Return the [x, y] coordinate for the center point of the cell that contains the specified text.  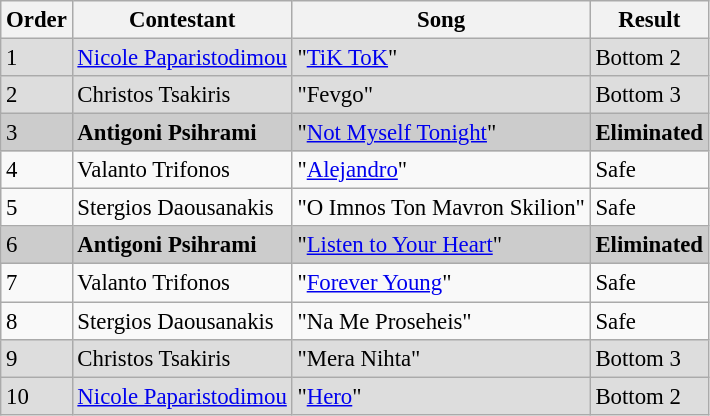
"Hero" [441, 396]
6 [36, 245]
9 [36, 358]
Result [649, 20]
8 [36, 321]
1 [36, 58]
"Alejandro" [441, 170]
"Listen to Your Heart" [441, 245]
Song [441, 20]
"Forever Young" [441, 283]
7 [36, 283]
4 [36, 170]
5 [36, 208]
"O Imnos Ton Mavron Skilion" [441, 208]
Contestant [182, 20]
3 [36, 133]
"Mera Nihta" [441, 358]
"Not Myself Tonight" [441, 133]
Order [36, 20]
"Fevgo" [441, 95]
"TiK ToK" [441, 58]
2 [36, 95]
10 [36, 396]
"Na Me Proseheis" [441, 321]
